Identify which cell holds the provided text, then report its (x, y) central coordinate. 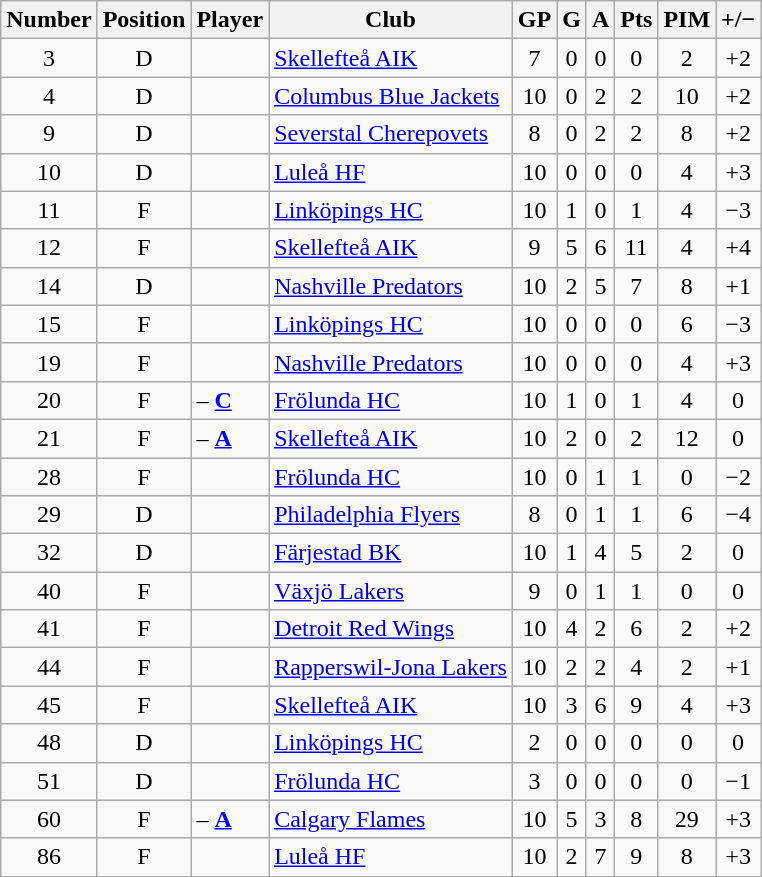
28 (49, 477)
+4 (738, 248)
51 (49, 781)
GP (534, 20)
Färjestad BK (391, 553)
20 (49, 400)
A (600, 20)
G (572, 20)
41 (49, 629)
Severstal Cherepovets (391, 134)
PIM (687, 20)
Player (230, 20)
86 (49, 857)
Philadelphia Flyers (391, 515)
Calgary Flames (391, 819)
45 (49, 705)
−1 (738, 781)
Position (144, 20)
Columbus Blue Jackets (391, 96)
Club (391, 20)
Detroit Red Wings (391, 629)
Rapperswil-Jona Lakers (391, 667)
+/− (738, 20)
Växjö Lakers (391, 591)
−4 (738, 515)
19 (49, 362)
Pts (636, 20)
14 (49, 286)
40 (49, 591)
– C (230, 400)
32 (49, 553)
−2 (738, 477)
44 (49, 667)
Number (49, 20)
48 (49, 743)
15 (49, 324)
21 (49, 438)
60 (49, 819)
